For the text-containing cell, return its midpoint in (x, y) coordinate format. 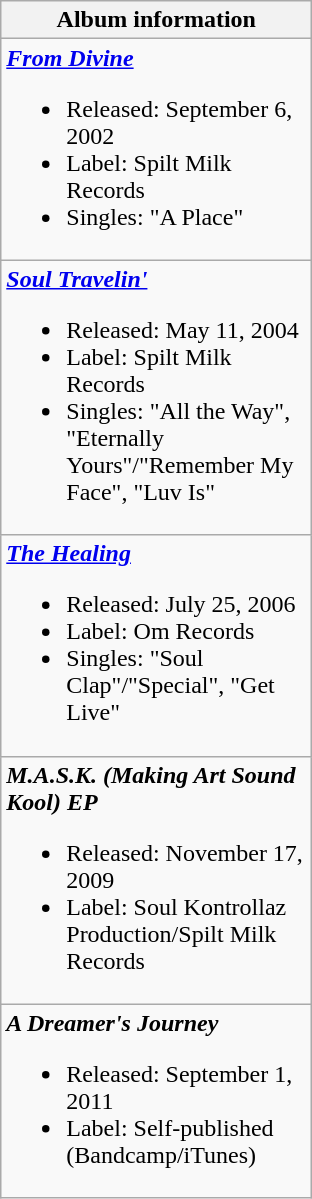
From DivineReleased: September 6, 2002Label: Spilt Milk RecordsSingles: "A Place" (156, 150)
M.A.S.K. (Making Art Sound Kool) EPReleased: November 17, 2009Label: Soul Kontrollaz Production/Spilt Milk Records (156, 880)
Album information (156, 20)
Soul Travelin'Released: May 11, 2004Label: Spilt Milk RecordsSingles: "All the Way", "Eternally Yours"/"Remember My Face", "Luv Is" (156, 398)
A Dreamer's JourneyReleased: September 1, 2011Label: Self-published (Bandcamp/iTunes) (156, 1101)
The HealingReleased: July 25, 2006Label: Om RecordsSingles: "Soul Clap"/"Special", "Get Live" (156, 646)
